Return [x, y] of the center of cell containing provided text 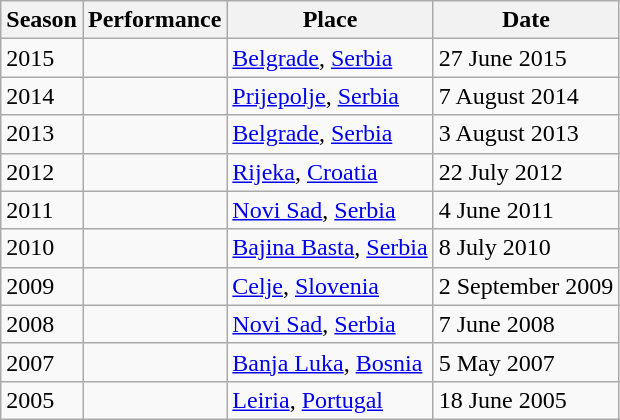
7 June 2008 [526, 324]
2011 [42, 210]
2014 [42, 96]
22 July 2012 [526, 172]
Bajina Basta, Serbia [330, 248]
Rijeka, Croatia [330, 172]
Date [526, 20]
4 June 2011 [526, 210]
2005 [42, 400]
Banja Luka, Bosnia [330, 362]
2013 [42, 134]
Leiria, Portugal [330, 400]
2009 [42, 286]
18 June 2005 [526, 400]
8 July 2010 [526, 248]
7 August 2014 [526, 96]
Place [330, 20]
2 September 2009 [526, 286]
2010 [42, 248]
Prijepolje, Serbia [330, 96]
3 August 2013 [526, 134]
2008 [42, 324]
27 June 2015 [526, 58]
5 May 2007 [526, 362]
2007 [42, 362]
2012 [42, 172]
Performance [154, 20]
Season [42, 20]
Celje, Slovenia [330, 286]
2015 [42, 58]
